For the text-containing cell, return its midpoint in [X, Y] coordinate format. 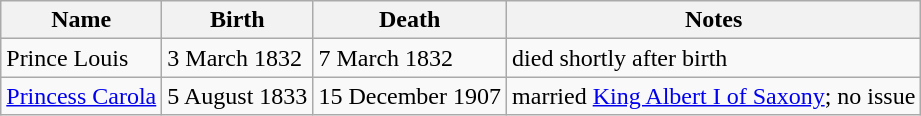
Prince Louis [82, 58]
3 March 1832 [238, 58]
died shortly after birth [714, 58]
5 August 1833 [238, 96]
Birth [238, 20]
15 December 1907 [410, 96]
Death [410, 20]
Notes [714, 20]
7 March 1832 [410, 58]
Name [82, 20]
Princess Carola [82, 96]
married King Albert I of Saxony; no issue [714, 96]
